Identify which cell holds the provided text, then report its (x, y) central coordinate. 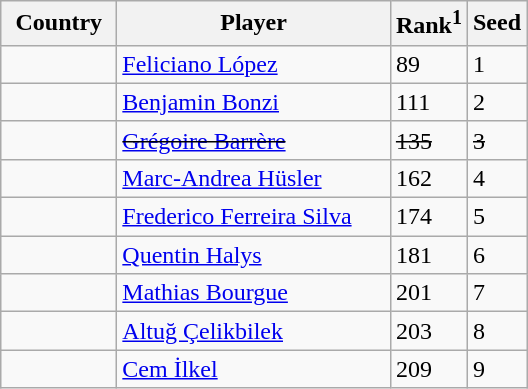
Quentin Halys (254, 255)
2 (496, 102)
89 (428, 64)
111 (428, 102)
Marc-Andrea Hüsler (254, 178)
Player (254, 24)
Seed (496, 24)
209 (428, 369)
Benjamin Bonzi (254, 102)
203 (428, 331)
3 (496, 140)
Country (59, 24)
6 (496, 255)
162 (428, 178)
Cem İlkel (254, 369)
8 (496, 331)
135 (428, 140)
Altuğ Çelikbilek (254, 331)
1 (496, 64)
Frederico Ferreira Silva (254, 217)
Rank1 (428, 24)
Mathias Bourgue (254, 293)
181 (428, 255)
7 (496, 293)
Grégoire Barrère (254, 140)
5 (496, 217)
201 (428, 293)
174 (428, 217)
4 (496, 178)
9 (496, 369)
Feliciano López (254, 64)
